Search for the cell housing the specified text and yield its (x, y) center coordinate. 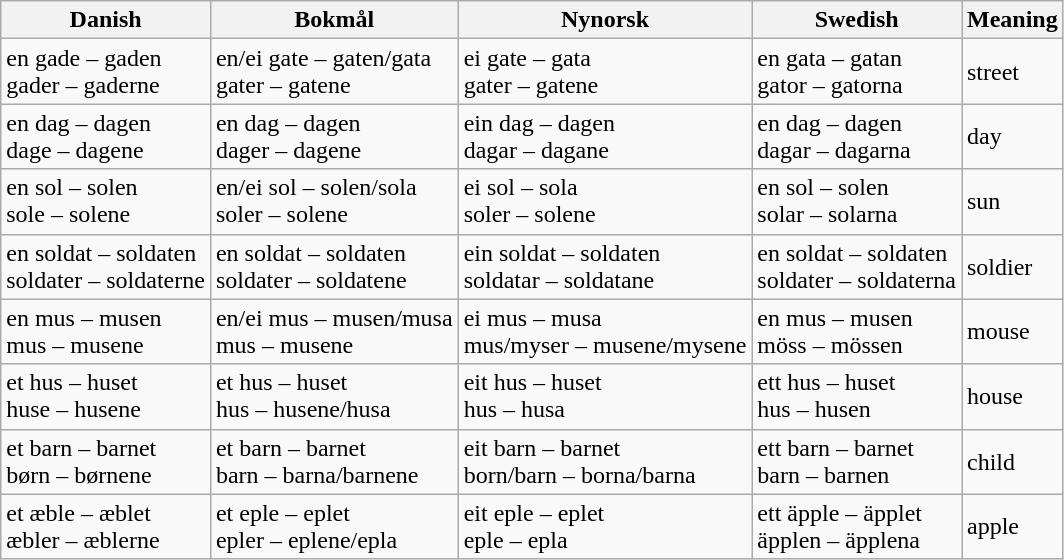
mouse (1013, 332)
ett hus – husethus – husen (857, 396)
ein dag – dagendagar – dagane (605, 136)
et barn – barnetbarn – barna/barnene (334, 462)
en soldat – soldatensoldater – soldaterne (106, 266)
et hus – husethuse – husene (106, 396)
ei mus – musamus/myser – musene/mysene (605, 332)
et barn – barnetbørn – børnene (106, 462)
en dag – dagendage – dagene (106, 136)
eit barn – barnetborn/barn – borna/barna (605, 462)
en soldat – soldatensoldater – soldaterna (857, 266)
en sol – solensole – solene (106, 202)
ei sol – solasoler – solene (605, 202)
Bokmål (334, 20)
ett äpple – äppletäpplen – äpplena (857, 526)
en mus – musenmus – musene (106, 332)
Meaning (1013, 20)
en sol – solensolar – solarna (857, 202)
eit eple – epleteple – epla (605, 526)
en dag – dagendagar – dagarna (857, 136)
ett barn – barnetbarn – barnen (857, 462)
et æble – æbletæbler – æblerne (106, 526)
en/ei mus – musen/musamus – musene (334, 332)
sun (1013, 202)
en soldat – soldatensoldater – soldatene (334, 266)
Danish (106, 20)
house (1013, 396)
et eple – epletepler – eplene/epla (334, 526)
ei gate – gatagater – gatene (605, 72)
et hus – husethus – husene/husa (334, 396)
en gade – gadengader – gaderne (106, 72)
child (1013, 462)
apple (1013, 526)
en gata – gatangator – gatorna (857, 72)
soldier (1013, 266)
day (1013, 136)
eit hus – husethus – husa (605, 396)
en/ei sol – solen/solasoler – solene (334, 202)
en dag – dagendager – dagene (334, 136)
en mus – musenmöss – mössen (857, 332)
street (1013, 72)
Swedish (857, 20)
en/ei gate – gaten/gatagater – gatene (334, 72)
ein soldat – soldatensoldatar – soldatane (605, 266)
Nynorsk (605, 20)
